Extract the [x, y] coordinate from the center of the cell holding the provided text.  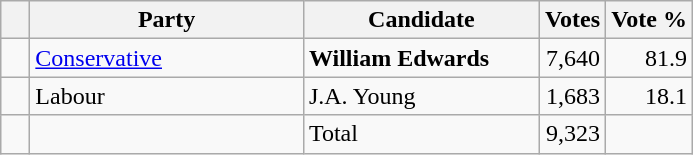
Party [167, 20]
J.A. Young [421, 96]
18.1 [650, 96]
9,323 [572, 134]
Vote % [650, 20]
7,640 [572, 58]
81.9 [650, 58]
1,683 [572, 96]
William Edwards [421, 58]
Labour [167, 96]
Total [421, 134]
Votes [572, 20]
Candidate [421, 20]
Conservative [167, 58]
